Return [x, y] of the center of cell containing provided text 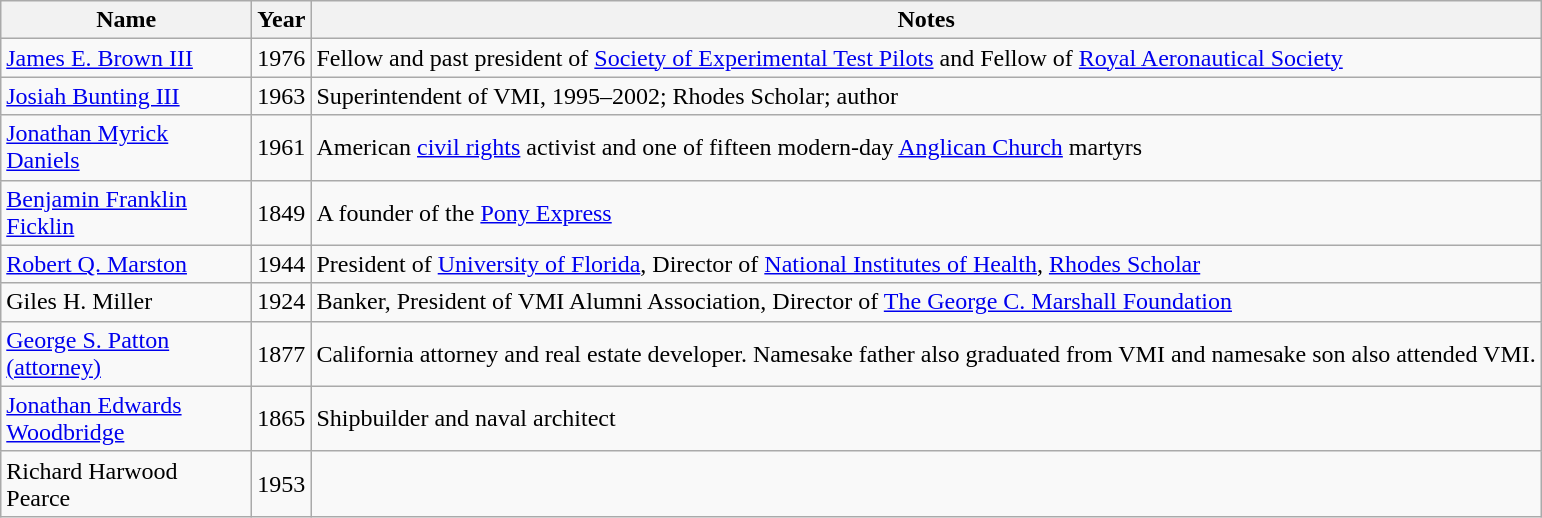
James E. Brown III [126, 58]
1961 [282, 148]
Year [282, 20]
1963 [282, 96]
California attorney and real estate developer. Namesake father also graduated from VMI and namesake son also attended VMI. [926, 354]
American civil rights activist and one of fifteen modern-day Anglican Church martyrs [926, 148]
Richard Harwood Pearce [126, 484]
Shipbuilder and naval architect [926, 418]
George S. Patton (attorney) [126, 354]
1877 [282, 354]
Giles H. Miller [126, 302]
Banker, President of VMI Alumni Association, Director of The George C. Marshall Foundation [926, 302]
Josiah Bunting III [126, 96]
Notes [926, 20]
1865 [282, 418]
1924 [282, 302]
President of University of Florida, Director of National Institutes of Health, Rhodes Scholar [926, 264]
Superintendent of VMI, 1995–2002; Rhodes Scholar; author [926, 96]
Fellow and past president of Society of Experimental Test Pilots and Fellow of Royal Aeronautical Society [926, 58]
Jonathan Edwards Woodbridge [126, 418]
A founder of the Pony Express [926, 212]
1976 [282, 58]
Jonathan Myrick Daniels [126, 148]
1953 [282, 484]
1849 [282, 212]
Benjamin Franklin Ficklin [126, 212]
Name [126, 20]
1944 [282, 264]
Robert Q. Marston [126, 264]
